Find where the given text appears and provide that cell's center as [x, y] coordinate. 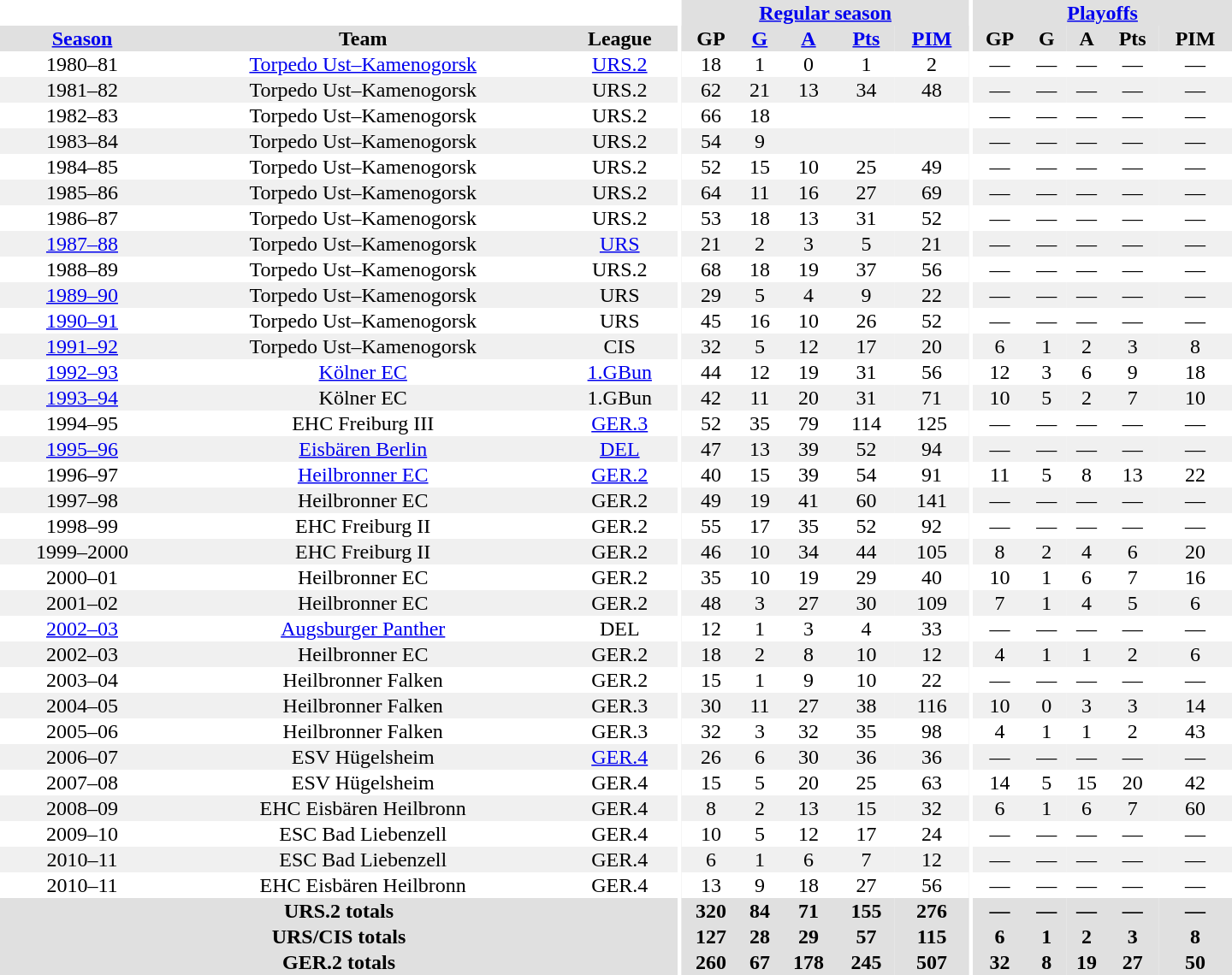
55 [710, 526]
63 [932, 783]
1987–88 [82, 244]
2009–10 [82, 834]
92 [932, 526]
1985–86 [82, 192]
69 [932, 192]
Season [82, 38]
Team [363, 38]
178 [808, 962]
50 [1195, 962]
URS/CIS totals [339, 937]
79 [808, 423]
1990–91 [82, 321]
2004–05 [82, 706]
43 [1195, 731]
84 [760, 911]
EHC Freiburg III [363, 423]
116 [932, 706]
33 [932, 629]
1989–90 [82, 295]
45 [710, 321]
1986–87 [82, 218]
2007–08 [82, 783]
1994–95 [82, 423]
109 [932, 603]
68 [710, 269]
CIS [619, 346]
62 [710, 90]
2001–02 [82, 603]
1997–98 [82, 500]
2000–01 [82, 577]
260 [710, 962]
1995–96 [82, 449]
1996–97 [82, 475]
66 [710, 115]
98 [932, 731]
League [619, 38]
141 [932, 500]
114 [866, 423]
URS.2 totals [339, 911]
2003–04 [82, 680]
1983–84 [82, 141]
2006–07 [82, 757]
53 [710, 218]
1981–82 [82, 90]
37 [866, 269]
127 [710, 937]
1998–99 [82, 526]
46 [710, 552]
1984–85 [82, 167]
2008–09 [82, 808]
125 [932, 423]
67 [760, 962]
38 [866, 706]
1988–89 [82, 269]
28 [760, 937]
41 [808, 500]
Augsburger Panther [363, 629]
320 [710, 911]
1993–94 [82, 398]
Playoffs [1102, 13]
245 [866, 962]
276 [932, 911]
1982–83 [82, 115]
94 [932, 449]
Regular season [825, 13]
115 [932, 937]
Eisbären Berlin [363, 449]
2005–06 [82, 731]
91 [932, 475]
1980–81 [82, 64]
47 [710, 449]
24 [932, 834]
57 [866, 937]
1992–93 [82, 372]
1999–2000 [82, 552]
105 [932, 552]
155 [866, 911]
GER.2 totals [339, 962]
1991–92 [82, 346]
64 [710, 192]
507 [932, 962]
